Capture the cell that displays the provided text and extract its (x, y) central coordinate. 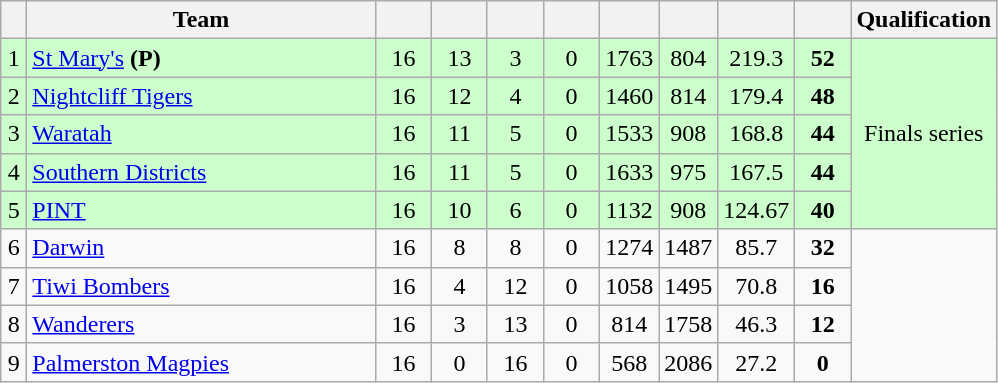
1487 (688, 248)
Team (202, 20)
46.3 (756, 324)
124.67 (756, 210)
10 (459, 210)
1633 (630, 172)
9 (14, 362)
85.7 (756, 248)
975 (688, 172)
1495 (688, 286)
70.8 (756, 286)
Wanderers (202, 324)
179.4 (756, 96)
48 (823, 96)
219.3 (756, 58)
7 (14, 286)
Southern Districts (202, 172)
804 (688, 58)
Darwin (202, 248)
1058 (630, 286)
1763 (630, 58)
2 (14, 96)
52 (823, 58)
1274 (630, 248)
1 (14, 58)
PINT (202, 210)
St Mary's (P) (202, 58)
168.8 (756, 134)
Qualification (924, 20)
Palmerston Magpies (202, 362)
40 (823, 210)
568 (630, 362)
27.2 (756, 362)
1758 (688, 324)
1533 (630, 134)
Finals series (924, 134)
Tiwi Bombers (202, 286)
167.5 (756, 172)
32 (823, 248)
1132 (630, 210)
2086 (688, 362)
1460 (630, 96)
Waratah (202, 134)
Nightcliff Tigers (202, 96)
